For the text-containing cell, return its midpoint in (x, y) coordinate format. 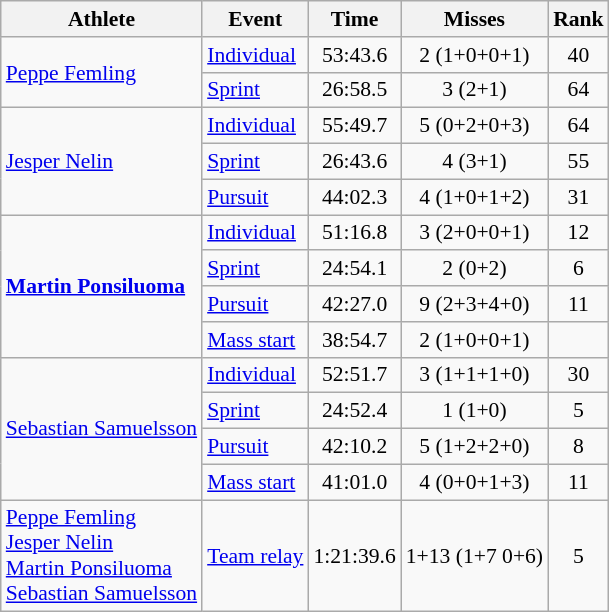
31 (578, 197)
44:02.3 (354, 197)
5 (1+2+2+0) (474, 447)
4 (1+0+1+2) (474, 197)
8 (578, 447)
4 (3+1) (474, 162)
2 (0+2) (474, 269)
40 (578, 55)
41:01.0 (354, 482)
26:43.6 (354, 162)
55 (578, 162)
Martin Ponsiluoma (102, 286)
3 (2+0+0+1) (474, 233)
24:54.1 (354, 269)
30 (578, 375)
Athlete (102, 19)
4 (0+0+1+3) (474, 482)
5 (0+2+0+3) (474, 126)
52:51.7 (354, 375)
24:52.4 (354, 411)
Sebastian Samuelsson (102, 428)
26:58.5 (354, 90)
Peppe FemlingJesper NelinMartin PonsiluomaSebastian Samuelsson (102, 556)
53:43.6 (354, 55)
Team relay (255, 556)
42:10.2 (354, 447)
12 (578, 233)
Time (354, 19)
Event (255, 19)
42:27.0 (354, 304)
Jesper Nelin (102, 162)
9 (2+3+4+0) (474, 304)
1 (1+0) (474, 411)
55:49.7 (354, 126)
Peppe Femling (102, 72)
38:54.7 (354, 340)
1+13 (1+7 0+6) (474, 556)
Misses (474, 19)
6 (578, 269)
3 (1+1+1+0) (474, 375)
Rank (578, 19)
1:21:39.6 (354, 556)
51:16.8 (354, 233)
3 (2+1) (474, 90)
